Output the [X, Y] coordinate of the center of the cell containing the given text.  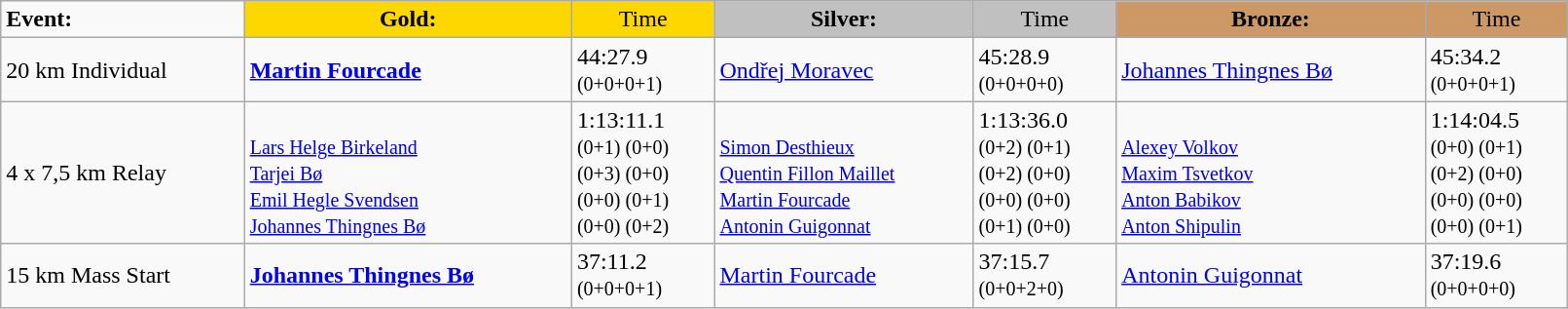
1:14:04.5 (0+0) (0+1)(0+2) (0+0)(0+0) (0+0)(0+0) (0+1) [1497, 173]
37:11.2(0+0+0+1) [642, 275]
Silver: [844, 19]
1:13:36.0 (0+2) (0+1)(0+2) (0+0)(0+0) (0+0)(0+1) (0+0) [1045, 173]
44:27.9(0+0+0+1) [642, 70]
45:34.2(0+0+0+1) [1497, 70]
Antonin Guigonnat [1271, 275]
Event: [123, 19]
45:28.9(0+0+0+0) [1045, 70]
1:13:11.1 (0+1) (0+0)(0+3) (0+0)(0+0) (0+1)(0+0) (0+2) [642, 173]
37:15.7(0+0+2+0) [1045, 275]
Ondřej Moravec [844, 70]
20 km Individual [123, 70]
Simon DesthieuxQuentin Fillon MailletMartin FourcadeAntonin Guigonnat [844, 173]
15 km Mass Start [123, 275]
Lars Helge BirkelandTarjei BøEmil Hegle SvendsenJohannes Thingnes Bø [408, 173]
37:19.6(0+0+0+0) [1497, 275]
Alexey VolkovMaxim TsvetkovAnton BabikovAnton Shipulin [1271, 173]
4 x 7,5 km Relay [123, 173]
Bronze: [1271, 19]
Gold: [408, 19]
